Search for the cell housing the specified text and yield its [X, Y] center coordinate. 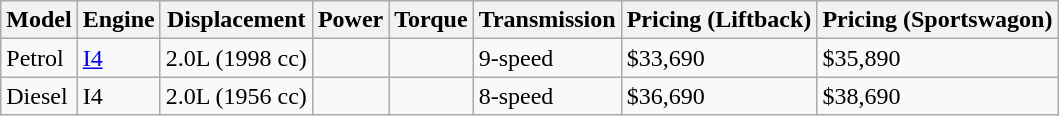
Diesel [39, 96]
$38,690 [938, 96]
Transmission [547, 20]
Petrol [39, 58]
$35,890 [938, 58]
Pricing (Sportswagon) [938, 20]
Displacement [236, 20]
Engine [118, 20]
Power [350, 20]
Pricing (Liftback) [719, 20]
$33,690 [719, 58]
2.0L (1998 cc) [236, 58]
9-speed [547, 58]
8-speed [547, 96]
2.0L (1956 cc) [236, 96]
Model [39, 20]
Torque [431, 20]
$36,690 [719, 96]
